Scan for the cell matching the given text and deliver its (x, y) coordinate at center. 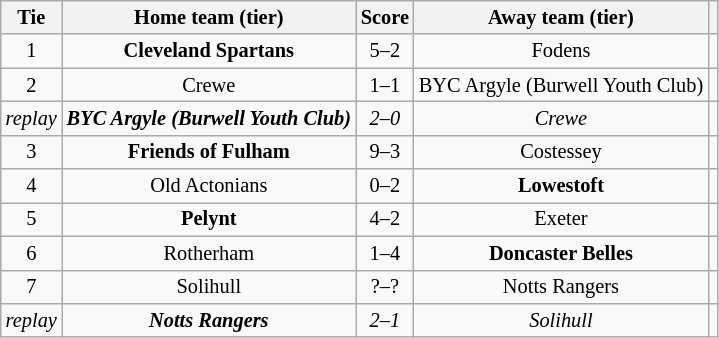
Old Actonians (209, 186)
4 (32, 186)
5–2 (385, 51)
9–3 (385, 152)
3 (32, 152)
Friends of Fulham (209, 152)
Away team (tier) (561, 17)
1 (32, 51)
Costessey (561, 152)
2 (32, 85)
Fodens (561, 51)
7 (32, 287)
4–2 (385, 219)
Lowestoft (561, 186)
0–2 (385, 186)
2–0 (385, 118)
?–? (385, 287)
1–4 (385, 253)
Pelynt (209, 219)
Exeter (561, 219)
Score (385, 17)
Tie (32, 17)
2–1 (385, 320)
1–1 (385, 85)
5 (32, 219)
6 (32, 253)
Doncaster Belles (561, 253)
Cleveland Spartans (209, 51)
Home team (tier) (209, 17)
Rotherham (209, 253)
